For the text-containing cell, return its midpoint in (X, Y) coordinate format. 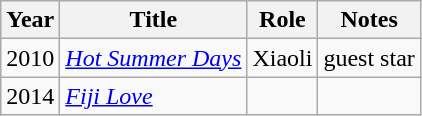
2010 (30, 58)
Notes (369, 20)
guest star (369, 58)
Xiaoli (282, 58)
Hot Summer Days (154, 58)
Role (282, 20)
2014 (30, 96)
Title (154, 20)
Year (30, 20)
Fiji Love (154, 96)
